Scan for the cell matching the given text and deliver its [x, y] coordinate at center. 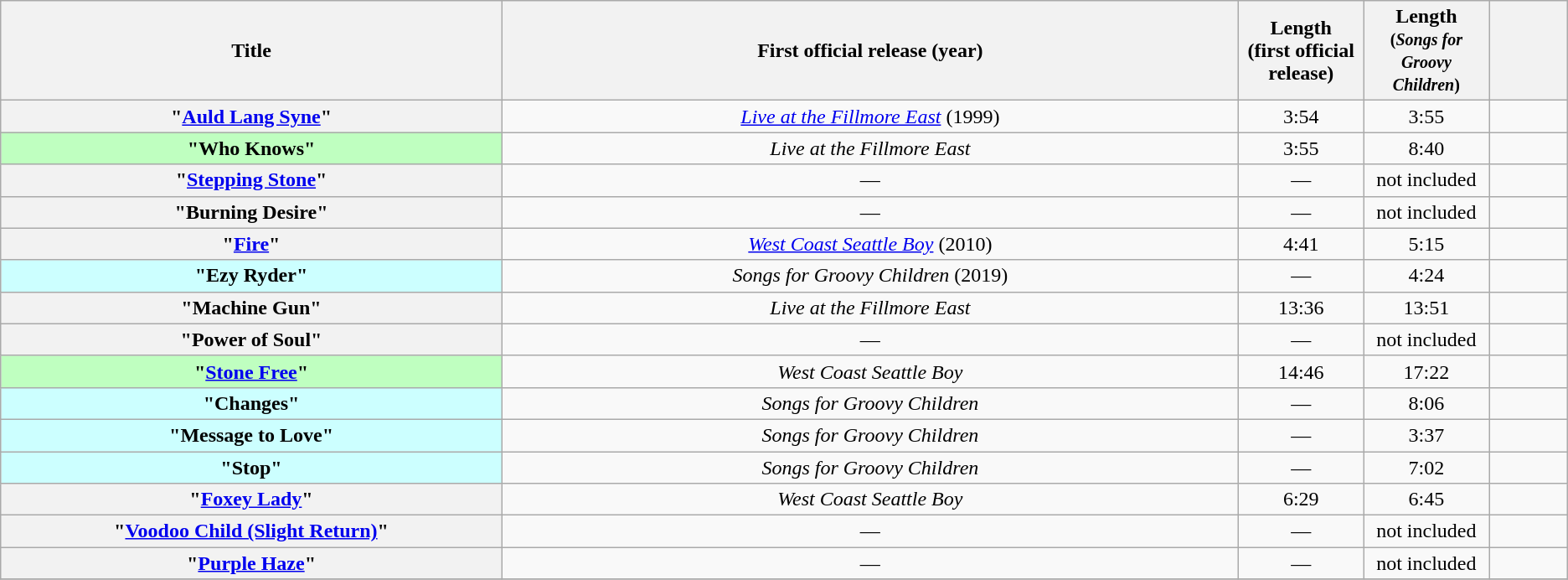
8:06 [1426, 403]
4:41 [1301, 244]
13:51 [1426, 308]
6:45 [1426, 500]
3:54 [1301, 117]
"Voodoo Child (Slight Return)" [251, 531]
"Who Knows" [251, 148]
"Stone Free" [251, 371]
West Coast Seattle Boy (2010) [869, 244]
"Stop" [251, 467]
"Stepping Stone" [251, 180]
"Foxey Lady" [251, 500]
8:40 [1426, 148]
Songs for Groovy Children (2019) [869, 276]
17:22 [1426, 371]
"Auld Lang Syne" [251, 117]
"Message to Love" [251, 435]
Length(Songs for Groovy Children) [1426, 50]
Title [251, 50]
First official release (year) [869, 50]
"Changes" [251, 403]
"Machine Gun" [251, 308]
5:15 [1426, 244]
13:36 [1301, 308]
"Fire" [251, 244]
7:02 [1426, 467]
"Purple Haze" [251, 563]
3:37 [1426, 435]
6:29 [1301, 500]
Length(first official release) [1301, 50]
4:24 [1426, 276]
14:46 [1301, 371]
"Ezy Ryder" [251, 276]
"Power of Soul" [251, 339]
"Burning Desire" [251, 212]
Live at the Fillmore East (1999) [869, 117]
